Pinpoint the cell where the given text exists, returning its [X, Y] midpoint coordinate. 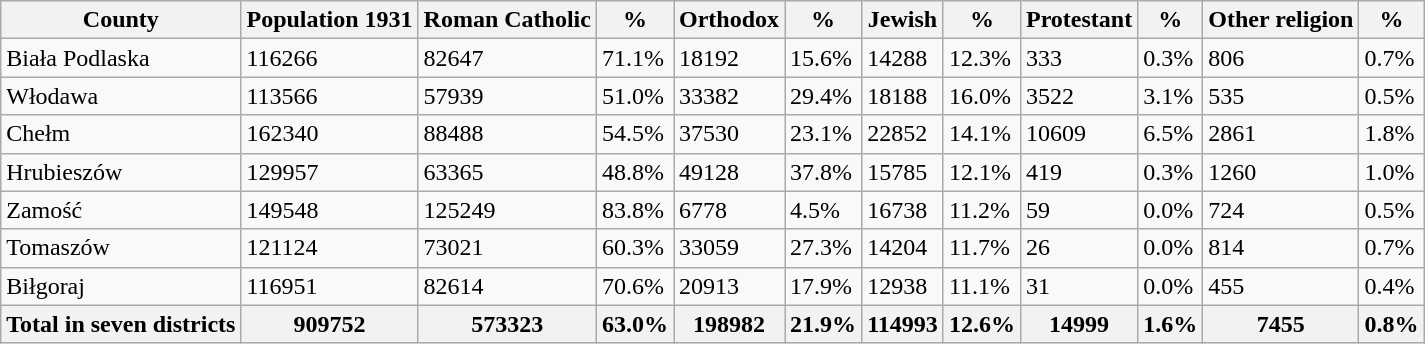
18188 [903, 96]
535 [1281, 96]
116266 [330, 58]
County [121, 20]
455 [1281, 286]
11.7% [982, 248]
63.0% [634, 324]
149548 [330, 210]
37530 [730, 134]
814 [1281, 248]
33382 [730, 96]
12.3% [982, 58]
806 [1281, 58]
54.5% [634, 134]
114993 [903, 324]
71.1% [634, 58]
198982 [730, 324]
59 [1078, 210]
11.2% [982, 210]
6.5% [1170, 134]
Tomaszów [121, 248]
26 [1078, 248]
57939 [507, 96]
51.0% [634, 96]
3.1% [1170, 96]
333 [1078, 58]
21.9% [824, 324]
Other religion [1281, 20]
Biłgoraj [121, 286]
31 [1078, 286]
18192 [730, 58]
20913 [730, 286]
88488 [507, 134]
14999 [1078, 324]
14204 [903, 248]
Chełm [121, 134]
419 [1078, 172]
16738 [903, 210]
73021 [507, 248]
49128 [730, 172]
14.1% [982, 134]
Roman Catholic [507, 20]
724 [1281, 210]
82614 [507, 286]
12.6% [982, 324]
Jewish [903, 20]
113566 [330, 96]
Orthodox [730, 20]
6778 [730, 210]
23.1% [824, 134]
2861 [1281, 134]
Population 1931 [330, 20]
Włodawa [121, 96]
Zamość [121, 210]
573323 [507, 324]
22852 [903, 134]
83.8% [634, 210]
162340 [330, 134]
7455 [1281, 324]
125249 [507, 210]
909752 [330, 324]
60.3% [634, 248]
1.0% [1392, 172]
17.9% [824, 286]
116951 [330, 286]
70.6% [634, 286]
0.4% [1392, 286]
10609 [1078, 134]
33059 [730, 248]
11.1% [982, 286]
15.6% [824, 58]
1.6% [1170, 324]
3522 [1078, 96]
1260 [1281, 172]
129957 [330, 172]
Total in seven districts [121, 324]
Biała Podlaska [121, 58]
12.1% [982, 172]
37.8% [824, 172]
12938 [903, 286]
27.3% [824, 248]
63365 [507, 172]
16.0% [982, 96]
14288 [903, 58]
0.8% [1392, 324]
1.8% [1392, 134]
82647 [507, 58]
Hrubieszów [121, 172]
121124 [330, 248]
48.8% [634, 172]
29.4% [824, 96]
15785 [903, 172]
4.5% [824, 210]
Protestant [1078, 20]
